Scan for the cell matching the given text and deliver its (x, y) coordinate at center. 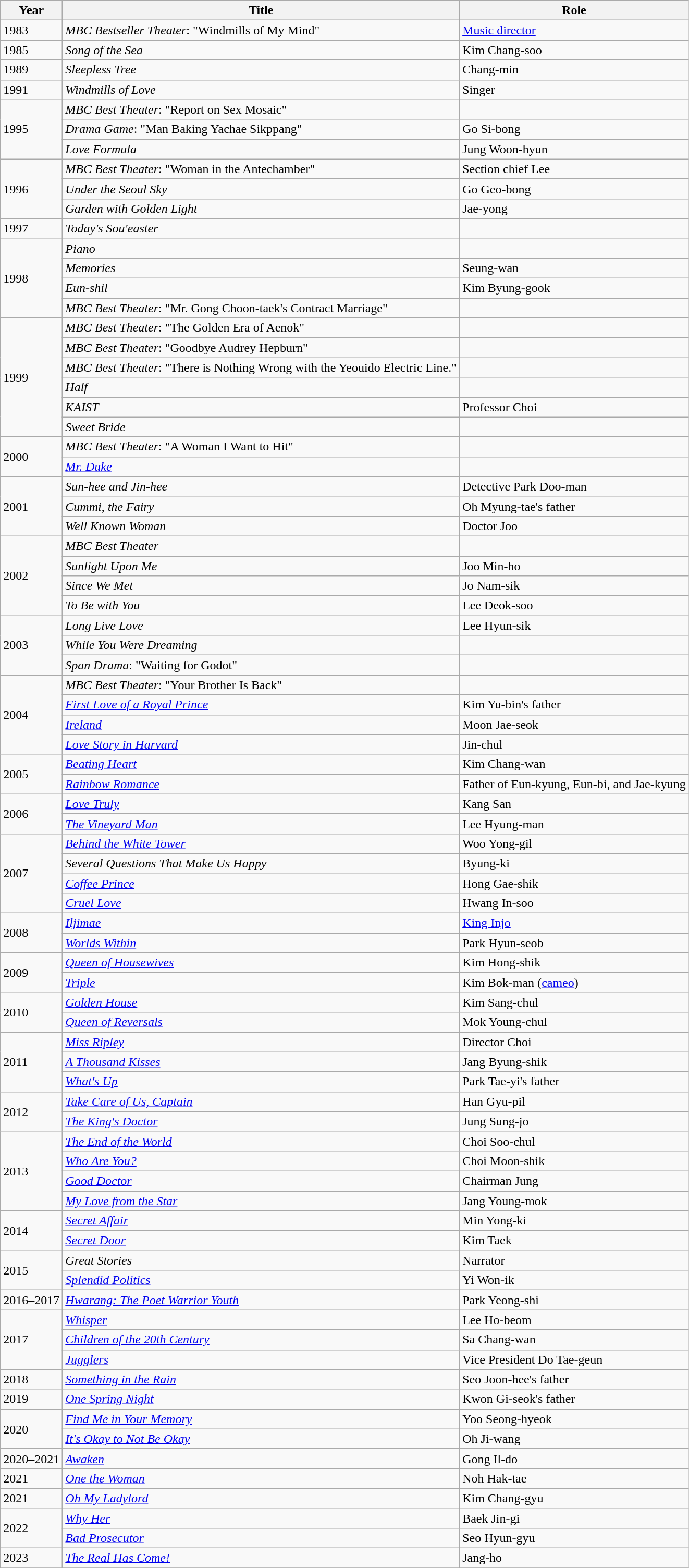
Jung Woon-hyun (574, 149)
Yoo Seong-hyeok (574, 1419)
MBC Best Theater: "Report on Sex Mosaic" (261, 109)
Jugglers (261, 1359)
Byung-ki (574, 863)
Secret Affair (261, 1221)
2023 (31, 1558)
Moon Jae-seok (574, 725)
Sleepless Tree (261, 70)
Noh Hak-tae (574, 1478)
Children of the 20th Century (261, 1340)
Jae-yong (574, 209)
Love Story in Harvard (261, 744)
Go Geo-bong (574, 189)
To Be with You (261, 606)
Title (261, 10)
Good Doctor (261, 1181)
1985 (31, 50)
Great Stories (261, 1260)
Memories (261, 268)
2020 (31, 1429)
Kim Hong-shik (574, 963)
1997 (31, 228)
Bad Prosecutor (261, 1538)
Something in the Rain (261, 1379)
Several Questions That Make Us Happy (261, 863)
Oh Myung-tae's father (574, 506)
Ireland (261, 725)
Sun-hee and Jin-hee (261, 486)
The King's Doctor (261, 1121)
Under the Seoul Sky (261, 189)
2020–2021 (31, 1459)
Lee Ho-beom (574, 1320)
Park Yeong-shi (574, 1300)
2005 (31, 774)
Awaken (261, 1459)
Half (261, 387)
Choi Moon-shik (574, 1161)
1999 (31, 377)
Kim Sang-chul (574, 1002)
Coffee Prince (261, 884)
MBC Best Theater (261, 546)
One Spring Night (261, 1399)
Love Formula (261, 149)
2008 (31, 933)
A Thousand Kisses (261, 1062)
Gong Il-do (574, 1459)
Cummi, the Fairy (261, 506)
Lee Hyun-sik (574, 626)
The Real Has Come! (261, 1558)
1991 (31, 90)
Iljimae (261, 923)
It's Okay to Not Be Okay (261, 1439)
Doctor Joo (574, 526)
2006 (31, 814)
KAIST (261, 407)
Sa Chang-wan (574, 1340)
Behind the White Tower (261, 843)
Han Gyu-pil (574, 1101)
Section chief Lee (574, 169)
Whisper (261, 1320)
Joo Min-ho (574, 566)
Hwang In-soo (574, 903)
Long Live Love (261, 626)
2022 (31, 1528)
2010 (31, 1012)
Secret Door (261, 1241)
Kang San (574, 804)
Queen of Housewives (261, 963)
Queen of Reversals (261, 1022)
Park Tae-yi's father (574, 1082)
Find Me in Your Memory (261, 1419)
2014 (31, 1231)
Kim Chang-gyu (574, 1498)
2019 (31, 1399)
Worlds Within (261, 943)
Mok Young-chul (574, 1022)
Kwon Gi-seok's father (574, 1399)
Since We Met (261, 586)
Seo Joon-hee's father (574, 1379)
Hong Gae-shik (574, 884)
Span Drama: "Waiting for Godot" (261, 665)
Go Si-bong (574, 129)
Cruel Love (261, 903)
2011 (31, 1062)
Kim Byung-gook (574, 288)
The End of the World (261, 1141)
Well Known Woman (261, 526)
Miss Ripley (261, 1042)
Love Truly (261, 804)
1983 (31, 30)
Choi Soo-chul (574, 1141)
2000 (31, 457)
King Injo (574, 923)
Chairman Jung (574, 1181)
Eun-shil (261, 288)
Windmills of Love (261, 90)
Splendid Politics (261, 1280)
Oh My Ladylord (261, 1498)
MBC Best Theater: "Mr. Gong Choon-taek's Contract Marriage" (261, 308)
What's Up (261, 1082)
MBC Best Theater: "The Golden Era of Aenok" (261, 328)
Today's Sou'easter (261, 228)
Min Yong-ki (574, 1221)
Jo Nam-sik (574, 586)
Why Her (261, 1518)
Role (574, 10)
Golden House (261, 1002)
2001 (31, 506)
2012 (31, 1111)
2015 (31, 1270)
2007 (31, 873)
Yi Won-ik (574, 1280)
Take Care of Us, Captain (261, 1101)
MBC Best Theater: "Woman in the Antechamber" (261, 169)
1989 (31, 70)
Sweet Bride (261, 427)
1998 (31, 278)
Drama Game: "Man Baking Yachae Sikppang" (261, 129)
2003 (31, 645)
2009 (31, 973)
Mr. Duke (261, 467)
2017 (31, 1340)
While You Were Dreaming (261, 645)
Who Are You? (261, 1161)
Piano (261, 249)
Jang Young-mok (574, 1200)
Seo Hyun-gyu (574, 1538)
Garden with Golden Light (261, 209)
MBC Best Theater: "A Woman I Want to Hit" (261, 447)
2016–2017 (31, 1300)
Vice President Do Tae-geun (574, 1359)
My Love from the Star (261, 1200)
2004 (31, 715)
Jang Byung-shik (574, 1062)
Father of Eun-kyung, Eun-bi, and Jae-kyung (574, 784)
Singer (574, 90)
Park Hyun-seob (574, 943)
The Vineyard Man (261, 824)
2013 (31, 1171)
MBC Bestseller Theater: "Windmills of My Mind" (261, 30)
Rainbow Romance (261, 784)
Sunlight Upon Me (261, 566)
Jang-ho (574, 1558)
Seung-wan (574, 268)
Kim Yu-bin's father (574, 705)
Hwarang: The Poet Warrior Youth (261, 1300)
1996 (31, 189)
Lee Hyung-man (574, 824)
Professor Choi (574, 407)
Jung Sung-jo (574, 1121)
Jin-chul (574, 744)
MBC Best Theater: "There is Nothing Wrong with the Yeouido Electric Line." (261, 367)
Chang-min (574, 70)
2002 (31, 575)
One the Woman (261, 1478)
Music director (574, 30)
Baek Jin-gi (574, 1518)
Kim Chang-soo (574, 50)
Year (31, 10)
MBC Best Theater: "Goodbye Audrey Hepburn" (261, 348)
Woo Yong-gil (574, 843)
Detective Park Doo-man (574, 486)
2018 (31, 1379)
Triple (261, 983)
Narrator (574, 1260)
1995 (31, 129)
First Love of a Royal Prince (261, 705)
Lee Deok-soo (574, 606)
MBC Best Theater: "Your Brother Is Back" (261, 685)
Kim Bok-man (cameo) (574, 983)
Oh Ji-wang (574, 1439)
Song of the Sea (261, 50)
Beating Heart (261, 764)
Director Choi (574, 1042)
Kim Chang-wan (574, 764)
Kim Taek (574, 1241)
